Output the (x, y) coordinate of the center of the cell containing the given text.  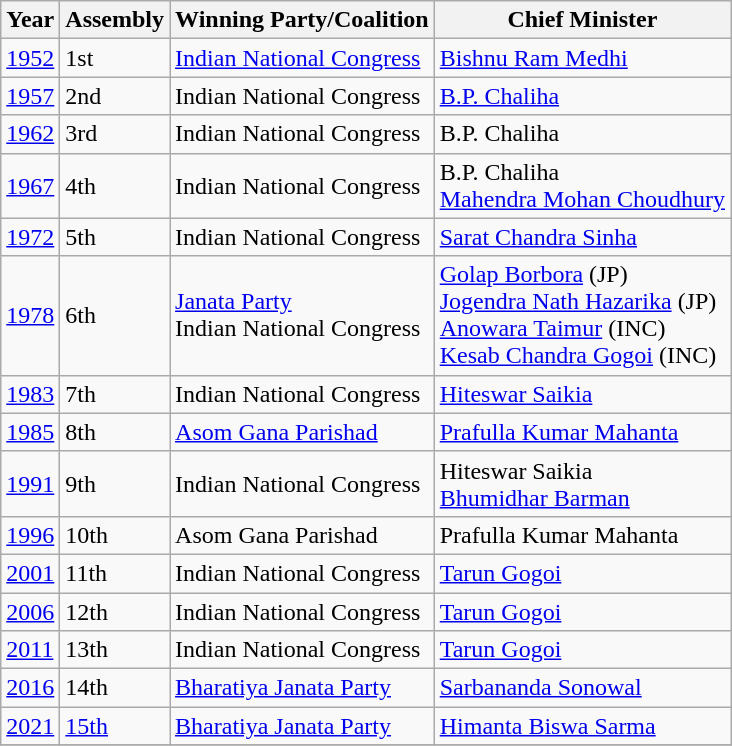
1952 (30, 58)
Himanta Biswa Sarma (582, 726)
2021 (30, 726)
Bishnu Ram Medhi (582, 58)
Winning Party/Coalition (302, 20)
3rd (115, 134)
1972 (30, 237)
1967 (30, 186)
2006 (30, 611)
6th (115, 316)
4th (115, 186)
1996 (30, 535)
12th (115, 611)
5th (115, 237)
Golap Borbora (JP) Jogendra Nath Hazarika (JP) Anowara Taimur (INC) Kesab Chandra Gogoi (INC) (582, 316)
9th (115, 484)
11th (115, 573)
Assembly (115, 20)
1962 (30, 134)
Janata Party Indian National Congress (302, 316)
1983 (30, 394)
Chief Minister (582, 20)
1st (115, 58)
7th (115, 394)
13th (115, 650)
14th (115, 688)
1985 (30, 432)
1957 (30, 96)
2011 (30, 650)
B.P. Chaliha Mahendra Mohan Choudhury (582, 186)
1978 (30, 316)
1991 (30, 484)
15th (115, 726)
10th (115, 535)
2001 (30, 573)
8th (115, 432)
Hiteswar Saikia Bhumidhar Barman (582, 484)
Sarbananda Sonowal (582, 688)
Year (30, 20)
2016 (30, 688)
Sarat Chandra Sinha (582, 237)
2nd (115, 96)
Hiteswar Saikia (582, 394)
